For the text-containing cell, return its midpoint in (X, Y) coordinate format. 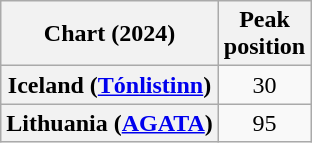
Chart (2024) (110, 34)
Iceland (Tónlistinn) (110, 85)
Lithuania (AGATA) (110, 123)
95 (264, 123)
Peakposition (264, 34)
30 (264, 85)
